Detect which cell encompasses the target text, then output its [X, Y] center coordinate. 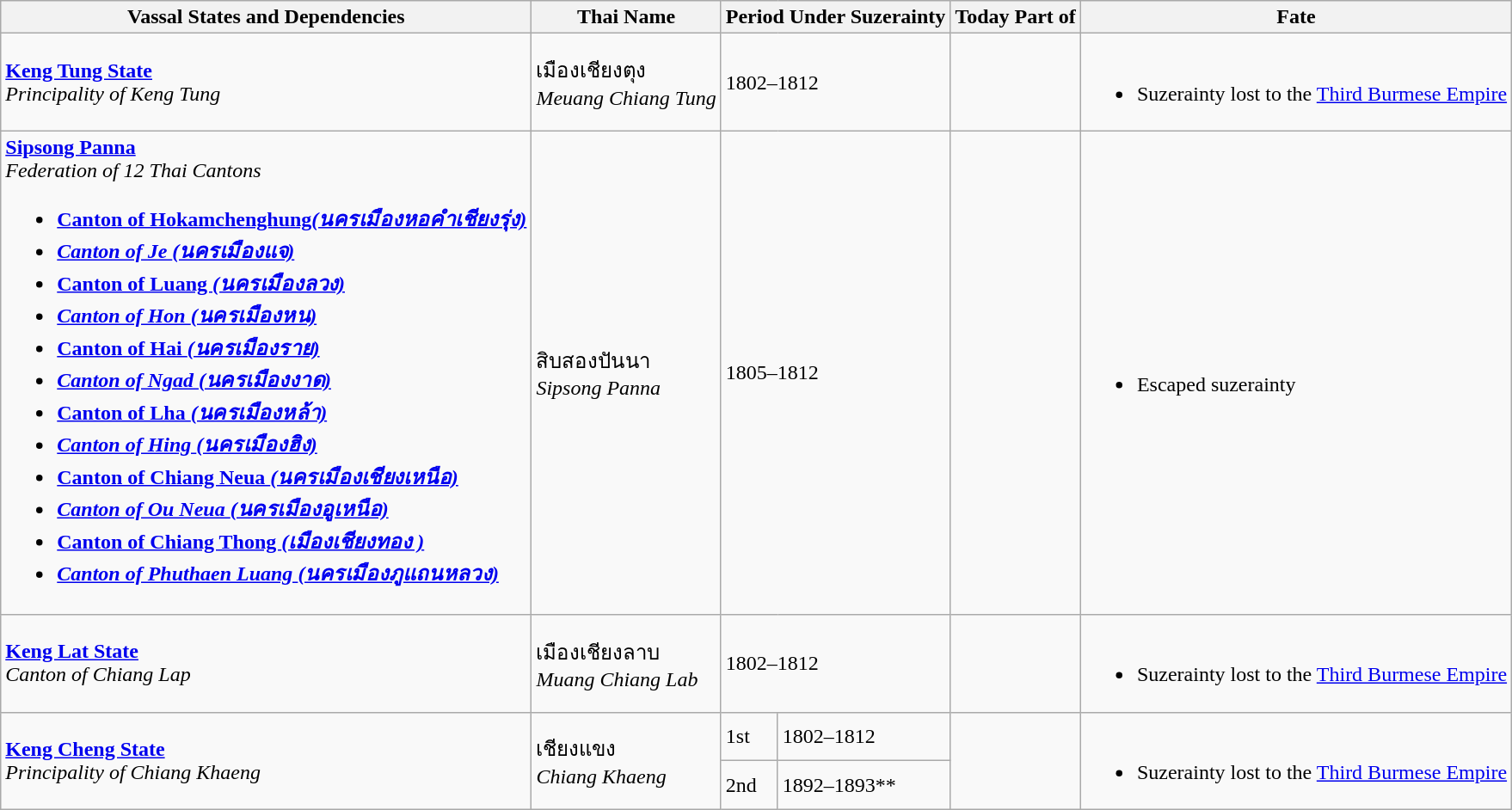
1st [749, 736]
เชียงแขงChiang Khaeng [626, 760]
Keng Tung StatePrincipality of Keng Tung [267, 83]
เมืองเชียงลาบMuang Chiang Lab [626, 664]
เมืองเชียงตุงMeuang Chiang Tung [626, 83]
1892–1893** [864, 786]
Fate [1295, 17]
Keng Cheng StatePrincipality of Chiang Khaeng [267, 760]
2nd [749, 786]
Period Under Suzerainty [836, 17]
Escaped suzerainty [1295, 373]
1805–1812 [836, 373]
Today Part of [1016, 17]
Keng Lat StateCanton of Chiang Lap [267, 664]
Vassal States and Dependencies [267, 17]
สิบสองปันนาSipsong Panna [626, 373]
Thai Name [626, 17]
